Return the (X, Y) coordinate for the center point of the cell that contains the specified text.  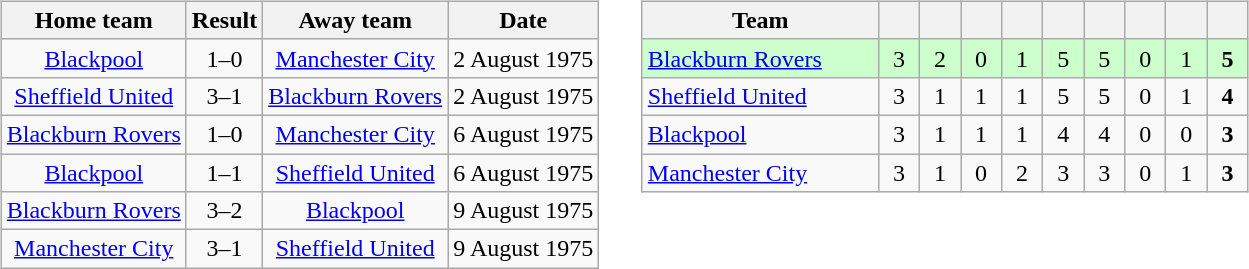
Result (224, 20)
Home team (94, 20)
Date (524, 20)
Team (760, 20)
1–1 (224, 173)
Away team (356, 20)
3–2 (224, 211)
